From the cell containing the given text, extract its center point as (x, y) coordinate. 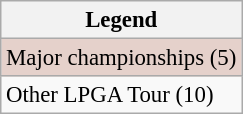
Major championships (5) (122, 58)
Other LPGA Tour (10) (122, 95)
Legend (122, 20)
